Capture the cell that displays the provided text and extract its (x, y) central coordinate. 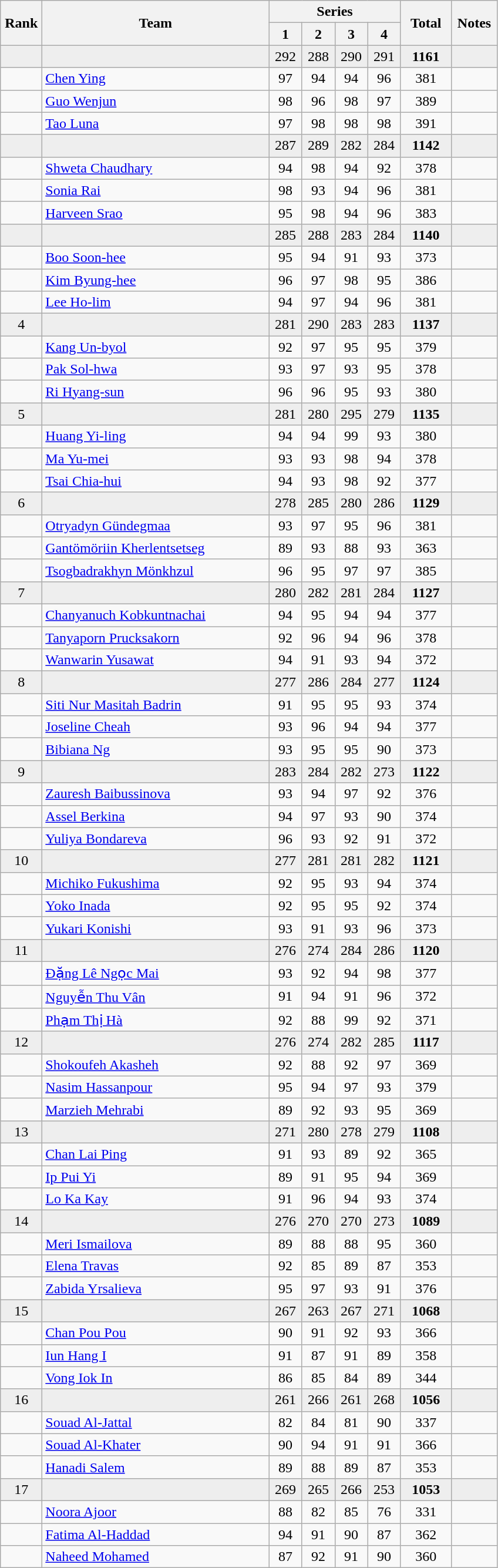
Hanadi Salem (156, 1467)
Fatima Al-Haddad (156, 1535)
Zabida Yrsalieva (156, 1288)
Đặng Lê Ngọc Mai (156, 973)
1053 (426, 1489)
1120 (426, 950)
Elena Travas (156, 1266)
Tsogbadrakhyn Mönkhzul (156, 570)
Iun Hang I (156, 1355)
Total (426, 23)
287 (285, 146)
1 (285, 34)
385 (426, 570)
Chanyanuch Kobkuntnachai (156, 615)
Notes (475, 23)
8 (21, 682)
10 (21, 861)
Pak Sol-hwa (156, 369)
Michiko Fukushima (156, 883)
292 (285, 56)
6 (21, 503)
253 (384, 1489)
Ma Yu-mei (156, 459)
Harveen Srao (156, 213)
Huang Yi-ling (156, 436)
1142 (426, 146)
15 (21, 1311)
1161 (426, 56)
12 (21, 1042)
1129 (426, 503)
358 (426, 1355)
Joseline Cheah (156, 727)
Siti Nur Masitah Badrin (156, 705)
86 (285, 1378)
269 (285, 1489)
Wanwarin Yusawat (156, 660)
Nguyễn Thu Vân (156, 997)
Phạm Thị Hà (156, 1020)
337 (426, 1422)
5 (21, 414)
11 (21, 950)
1124 (426, 682)
363 (426, 548)
365 (426, 1154)
344 (426, 1378)
Team (156, 23)
371 (426, 1020)
289 (318, 146)
Ip Pui Yi (156, 1176)
331 (426, 1512)
1127 (426, 593)
Kim Byung-hee (156, 280)
Lo Ka Kay (156, 1199)
362 (426, 1535)
386 (426, 280)
7 (21, 593)
383 (426, 213)
Yoko Inada (156, 906)
76 (384, 1512)
391 (426, 123)
9 (21, 772)
Ri Hyang-sun (156, 392)
Tanyaporn Prucksakorn (156, 637)
Shweta Chaudhary (156, 168)
1117 (426, 1042)
1135 (426, 414)
Naheed Mohamed (156, 1557)
Zauresh Baibussinova (156, 794)
16 (21, 1400)
1121 (426, 861)
1056 (426, 1400)
Yukari Konishi (156, 928)
263 (318, 1311)
81 (351, 1422)
Meri Ismailova (156, 1244)
291 (384, 56)
Marzieh Mehrabi (156, 1109)
Guo Wenjun (156, 101)
Tao Luna (156, 123)
Noora Ajoor (156, 1512)
Chen Ying (156, 79)
295 (351, 414)
Lee Ho-lim (156, 302)
Otryadyn Gündegmaa (156, 526)
17 (21, 1489)
Vong Iok In (156, 1378)
Shokoufeh Akasheh (156, 1065)
1140 (426, 235)
Boo Soon-hee (156, 257)
Kang Un-byol (156, 347)
Rank (21, 23)
3 (351, 34)
1122 (426, 772)
Chan Pou Pou (156, 1333)
1089 (426, 1222)
14 (21, 1222)
Assel Berkina (156, 816)
Chan Lai Ping (156, 1154)
265 (318, 1489)
Series (335, 12)
Souad Al-Jattal (156, 1422)
Nasim Hassanpour (156, 1087)
1137 (426, 325)
268 (384, 1400)
Yuliya Bondareva (156, 839)
389 (426, 101)
1068 (426, 1311)
Souad Al-Khater (156, 1445)
Sonia Rai (156, 190)
Bibiana Ng (156, 749)
13 (21, 1132)
1108 (426, 1132)
Tsai Chia-hui (156, 481)
Gantömöriin Kherlentsetseg (156, 548)
2 (318, 34)
